Capture the cell that displays the provided text and extract its (X, Y) central coordinate. 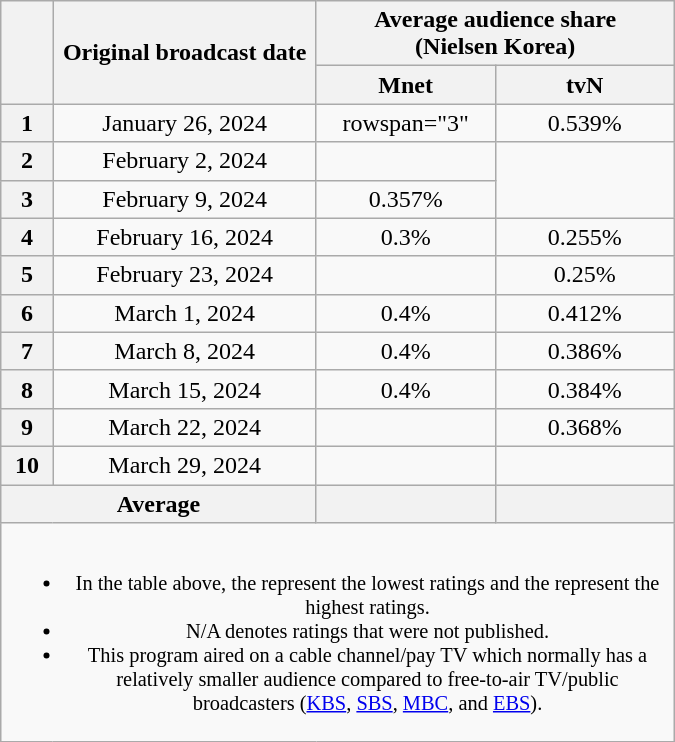
February 16, 2024 (184, 237)
0.368% (584, 427)
6 (27, 313)
0.3% (406, 237)
March 22, 2024 (184, 427)
March 29, 2024 (184, 465)
8 (27, 389)
3 (27, 199)
March 1, 2024 (184, 313)
March 15, 2024 (184, 389)
0.539% (584, 123)
0.255% (584, 237)
Average audience share(Nielsen Korea) (495, 34)
Average (158, 503)
rowspan="3" (406, 123)
5 (27, 275)
7 (27, 351)
Mnet (406, 85)
1 (27, 123)
0.386% (584, 351)
0.412% (584, 313)
February 9, 2024 (184, 199)
March 8, 2024 (184, 351)
Original broadcast date (184, 52)
February 2, 2024 (184, 161)
10 (27, 465)
0.25% (584, 275)
February 23, 2024 (184, 275)
January 26, 2024 (184, 123)
9 (27, 427)
0.384% (584, 389)
4 (27, 237)
2 (27, 161)
tvN (584, 85)
0.357% (406, 199)
